Scan for the cell matching the given text and deliver its [x, y] coordinate at center. 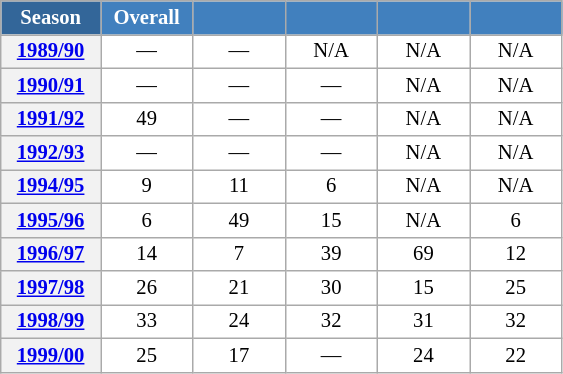
12 [516, 254]
14 [146, 254]
39 [331, 254]
1996/97 [51, 254]
1992/93 [51, 153]
Season [51, 17]
1994/95 [51, 186]
26 [146, 287]
31 [423, 321]
Overall [146, 17]
1989/90 [51, 51]
1997/98 [51, 287]
33 [146, 321]
7 [239, 254]
1991/92 [51, 119]
30 [331, 287]
1999/00 [51, 355]
17 [239, 355]
69 [423, 254]
22 [516, 355]
11 [239, 186]
1990/91 [51, 85]
9 [146, 186]
1995/96 [51, 220]
1998/99 [51, 321]
21 [239, 287]
